Return the (X, Y) coordinate for the center point of the cell that contains the specified text.  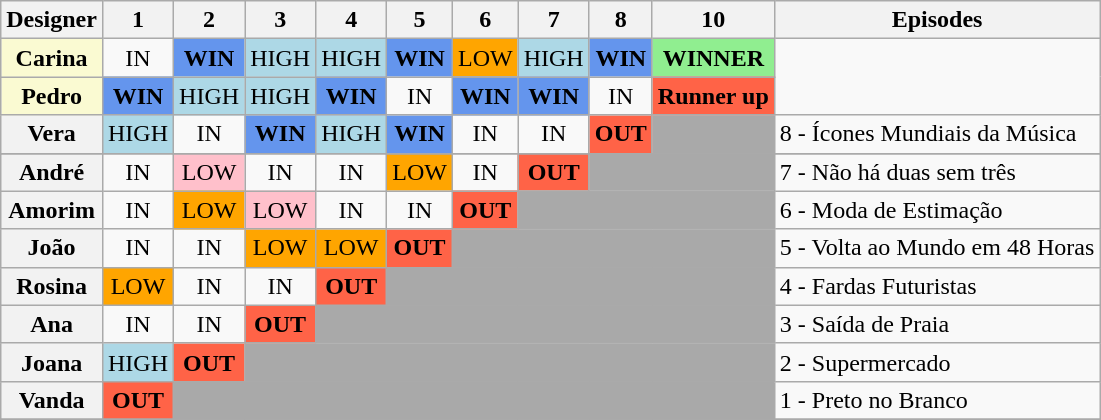
2 (210, 20)
2 - Supermercado (936, 362)
1 - Preto no Branco (936, 400)
5 (420, 20)
Episodes (936, 20)
Carina (52, 58)
Amorim (52, 210)
3 - Saída de Praia (936, 324)
8 - Ícones Mundiais da Música (936, 134)
Runner up (713, 96)
Rosina (52, 286)
3 (280, 20)
7 - Não há duas sem três (936, 172)
Vera (52, 134)
8 (620, 20)
6 (485, 20)
Vanda (52, 400)
WINNER (713, 58)
6 - Moda de Estimação (936, 210)
4 (352, 20)
André (52, 172)
Pedro (52, 96)
1 (138, 20)
João (52, 248)
5 - Volta ao Mundo em 48 Horas (936, 248)
Ana (52, 324)
10 (713, 20)
Designer (52, 20)
Joana (52, 362)
4 - Fardas Futuristas (936, 286)
7 (554, 20)
